Determine the (X, Y) coordinate at the center of the cell enclosing the given text.  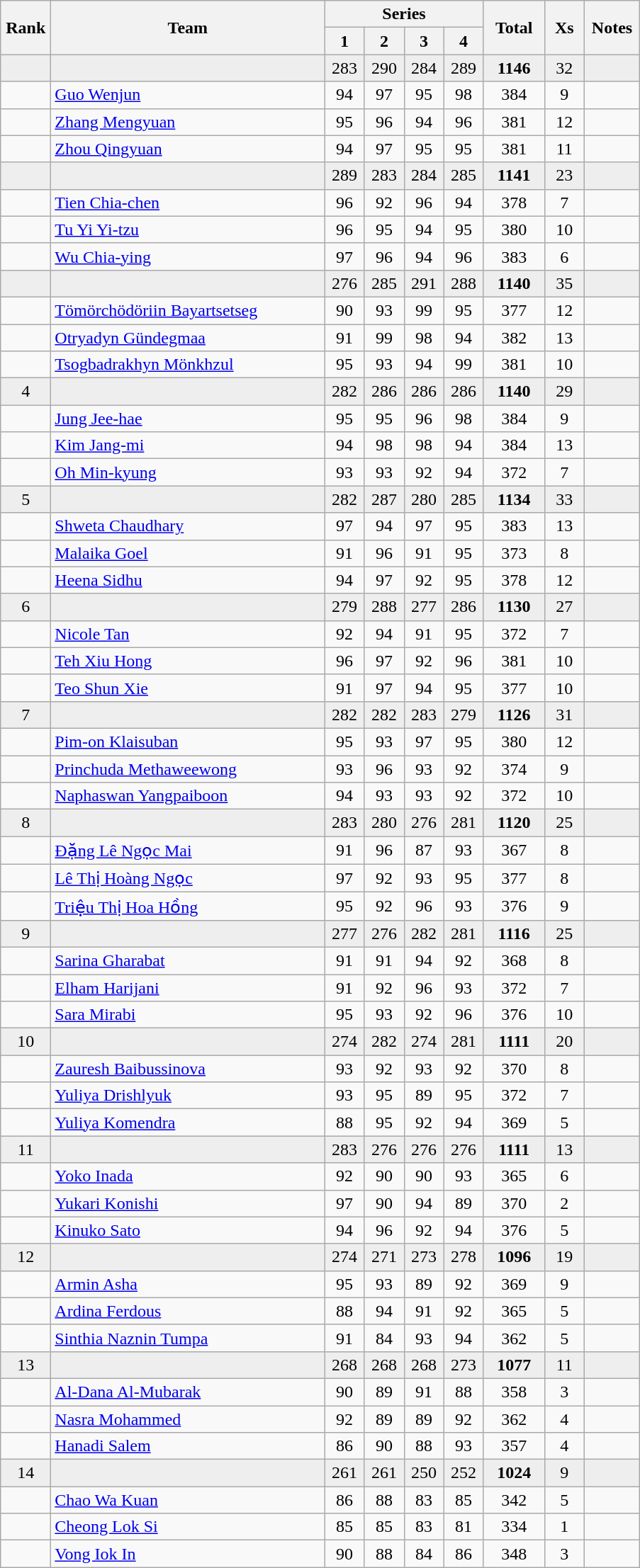
358 (514, 1392)
Triệu Thị Hoa Hồng (188, 907)
Ardina Ferdous (188, 1311)
81 (464, 1527)
Yukari Konishi (188, 1203)
Kim Jang-mi (188, 445)
278 (464, 1257)
35 (564, 283)
Tömörchödöriin Bayartsetseg (188, 310)
87 (424, 851)
Cheong Lok Si (188, 1527)
Elham Harijani (188, 988)
1096 (514, 1257)
290 (384, 68)
1134 (514, 499)
Tsogbadrakhyn Mönkhzul (188, 365)
14 (26, 1473)
Đặng Lê Ngọc Mai (188, 851)
Kinuko Sato (188, 1230)
1024 (514, 1473)
291 (424, 283)
Hanadi Salem (188, 1446)
Heena Sidhu (188, 580)
Nicole Tan (188, 634)
Shweta Chaudhary (188, 526)
Tu Yi Yi-tzu (188, 229)
Guo Wenjun (188, 95)
252 (464, 1473)
Rank (26, 28)
Sarina Gharabat (188, 960)
1126 (514, 715)
Notes (612, 28)
342 (514, 1500)
382 (514, 338)
Pim-on Klaisuban (188, 742)
Tien Chia-chen (188, 203)
Wu Chia-ying (188, 256)
20 (564, 1042)
Total (514, 28)
29 (564, 392)
Al-Dana Al-Mubarak (188, 1392)
Teo Shun Xie (188, 688)
1120 (514, 823)
27 (564, 607)
Zhang Mengyuan (188, 122)
1141 (514, 176)
32 (564, 68)
Lê Thị Hoàng Ngọc (188, 878)
Vong Iok In (188, 1554)
Yuliya Komendra (188, 1123)
334 (514, 1527)
Otryadyn Gündegmaa (188, 338)
1116 (514, 933)
Sinthia Naznin Tumpa (188, 1338)
19 (564, 1257)
Zhou Qingyuan (188, 149)
1130 (514, 607)
271 (384, 1257)
Team (188, 28)
23 (564, 176)
1146 (514, 68)
Nasra Mohammed (188, 1419)
Teh Xiu Hong (188, 661)
Series (404, 14)
33 (564, 499)
373 (514, 553)
31 (564, 715)
Oh Min-kyung (188, 472)
1077 (514, 1365)
Naphaswan Yangpaiboon (188, 796)
367 (514, 851)
368 (514, 960)
Xs (564, 28)
Malaika Goel (188, 553)
348 (514, 1554)
Princhuda Methaweewong (188, 768)
374 (514, 768)
Zauresh Baibussinova (188, 1069)
287 (384, 499)
357 (514, 1446)
Chao Wa Kuan (188, 1500)
Armin Asha (188, 1284)
Yuliya Drishlyuk (188, 1096)
Sara Mirabi (188, 1015)
Yoko Inada (188, 1176)
250 (424, 1473)
Jung Jee-hae (188, 419)
